Output the [X, Y] coordinate of the center of the cell containing the given text.  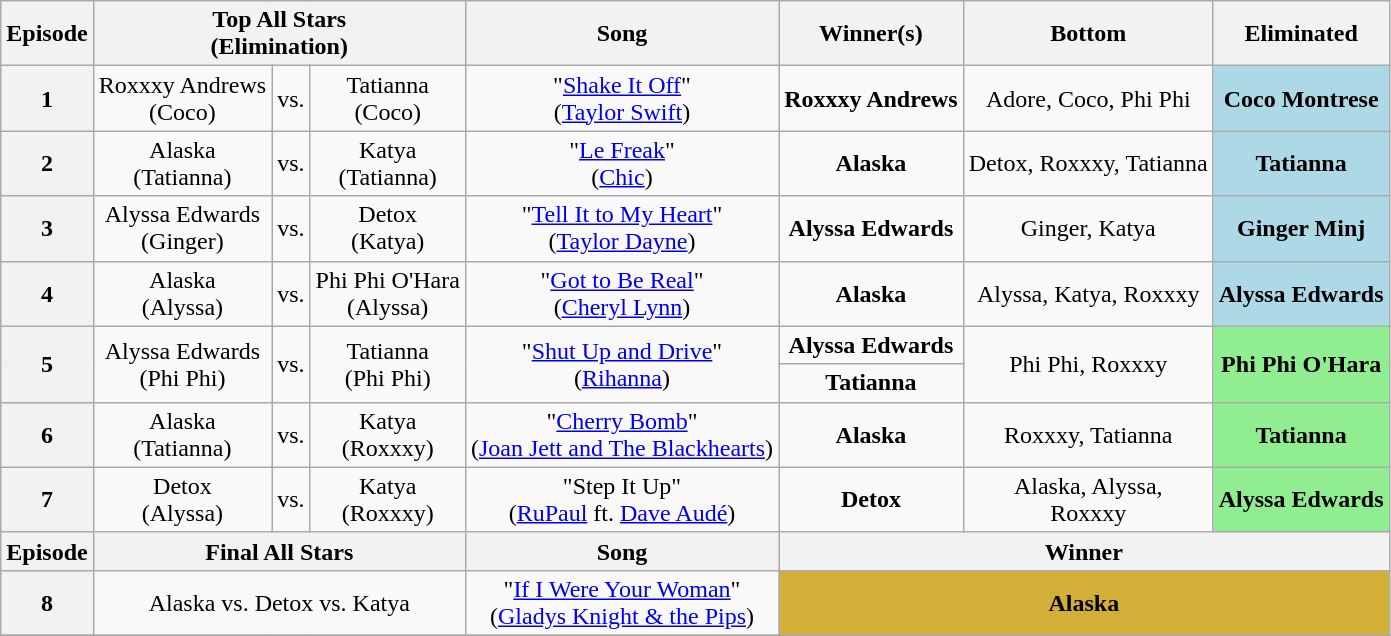
Final All Stars [279, 551]
Roxxxy, Tatianna [1088, 434]
Eliminated [1301, 34]
Alaska vs. Detox vs. Katya [279, 602]
4 [47, 294]
"Shake It Off"(Taylor Swift) [622, 98]
Detox, Roxxxy, Tatianna [1088, 164]
Alaska(Alyssa) [182, 294]
"Tell It to My Heart"(Taylor Dayne) [622, 228]
Alyssa Edwards(Phi Phi) [182, 364]
Winner [1084, 551]
"Got to Be Real"(Cheryl Lynn) [622, 294]
Winner(s) [872, 34]
Adore, Coco, Phi Phi [1088, 98]
Alyssa, Katya, Roxxxy [1088, 294]
Alyssa Edwards(Ginger) [182, 228]
2 [47, 164]
8 [47, 602]
1 [47, 98]
"Shut Up and Drive"(Rihanna) [622, 364]
Detox [872, 500]
Katya(Tatianna) [388, 164]
Tatianna(Phi Phi) [388, 364]
Detox(Alyssa) [182, 500]
Detox(Katya) [388, 228]
Alaska, Alyssa,Roxxxy [1088, 500]
Coco Montrese [1301, 98]
5 [47, 364]
Tatianna(Coco) [388, 98]
"If I Were Your Woman"(Gladys Knight & the Pips) [622, 602]
6 [47, 434]
Phi Phi O'Hara(Alyssa) [388, 294]
3 [47, 228]
Roxxxy Andrews(Coco) [182, 98]
"Step It Up"(RuPaul ft. Dave Audé) [622, 500]
Roxxxy Andrews [872, 98]
Bottom [1088, 34]
7 [47, 500]
Phi Phi, Roxxxy [1088, 364]
"Le Freak"(Chic) [622, 164]
Top All Stars(Elimination) [279, 34]
Ginger Minj [1301, 228]
Ginger, Katya [1088, 228]
Phi Phi O'Hara [1301, 364]
"Cherry Bomb"(Joan Jett and The Blackhearts) [622, 434]
